For the text-containing cell, return its midpoint in [x, y] coordinate format. 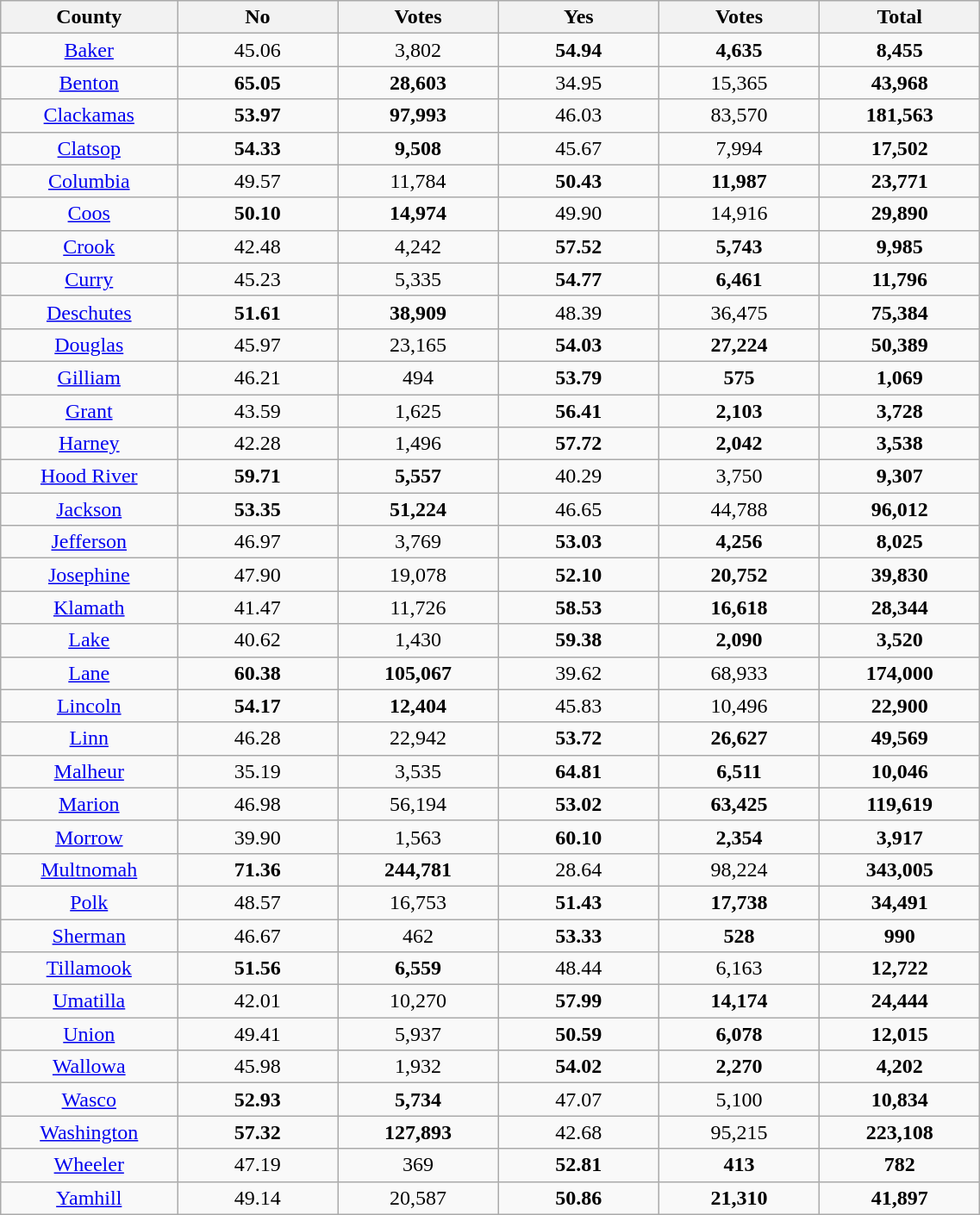
Linn [90, 738]
29,890 [900, 214]
181,563 [900, 115]
49.90 [578, 214]
51.43 [578, 902]
1,625 [418, 411]
494 [418, 377]
No [258, 17]
11,726 [418, 607]
50.43 [578, 181]
Tillamook [90, 969]
Malheur [90, 771]
4,635 [739, 50]
4,202 [900, 1067]
36,475 [739, 312]
17,502 [900, 148]
22,900 [900, 706]
60.38 [258, 673]
5,100 [739, 1100]
46.03 [578, 115]
2,103 [739, 411]
28.64 [578, 869]
39.90 [258, 837]
6,559 [418, 969]
1,932 [418, 1067]
127,893 [418, 1132]
43,968 [900, 83]
54.33 [258, 148]
5,734 [418, 1100]
56.41 [578, 411]
Columbia [90, 181]
19,078 [418, 575]
3,728 [900, 411]
57.99 [578, 1001]
6,078 [739, 1034]
42.01 [258, 1001]
Marion [90, 804]
8,025 [900, 542]
3,917 [900, 837]
96,012 [900, 509]
6,461 [739, 279]
Benton [90, 83]
3,538 [900, 444]
4,256 [739, 542]
Grant [90, 411]
49,569 [900, 738]
28,603 [418, 83]
43.59 [258, 411]
3,535 [418, 771]
42.28 [258, 444]
59.38 [578, 640]
54.94 [578, 50]
50,389 [900, 345]
45.97 [258, 345]
46.67 [258, 935]
Crook [90, 246]
Clatsop [90, 148]
County [90, 17]
75,384 [900, 312]
10,496 [739, 706]
1,563 [418, 837]
1,430 [418, 640]
34.95 [578, 83]
Union [90, 1034]
Douglas [90, 345]
26,627 [739, 738]
16,618 [739, 607]
3,750 [739, 477]
Lake [90, 640]
174,000 [900, 673]
Harney [90, 444]
98,224 [739, 869]
53.97 [258, 115]
6,511 [739, 771]
Curry [90, 279]
53.02 [578, 804]
119,619 [900, 804]
44,788 [739, 509]
Yamhill [90, 1198]
14,174 [739, 1001]
12,722 [900, 969]
2,042 [739, 444]
51,224 [418, 509]
48.57 [258, 902]
58.53 [578, 607]
Wallowa [90, 1067]
50.59 [578, 1034]
95,215 [739, 1132]
9,985 [900, 246]
23,771 [900, 181]
42.68 [578, 1132]
50.10 [258, 214]
68,933 [739, 673]
60.10 [578, 837]
Wasco [90, 1100]
41,897 [900, 1198]
48.39 [578, 312]
54.02 [578, 1067]
5,335 [418, 279]
Polk [90, 902]
11,987 [739, 181]
10,046 [900, 771]
990 [900, 935]
Washington [90, 1132]
42.48 [258, 246]
49.41 [258, 1034]
10,270 [418, 1001]
Hood River [90, 477]
Lincoln [90, 706]
Sherman [90, 935]
Deschutes [90, 312]
7,994 [739, 148]
39.62 [578, 673]
12,404 [418, 706]
57.52 [578, 246]
Multnomah [90, 869]
49.14 [258, 1198]
223,108 [900, 1132]
22,942 [418, 738]
54.77 [578, 279]
40.29 [578, 477]
Lane [90, 673]
45.23 [258, 279]
47.90 [258, 575]
45.98 [258, 1067]
16,753 [418, 902]
47.07 [578, 1100]
Coos [90, 214]
Baker [90, 50]
8,455 [900, 50]
12,015 [900, 1034]
52.81 [578, 1165]
369 [418, 1165]
21,310 [739, 1198]
Morrow [90, 837]
97,993 [418, 115]
14,916 [739, 214]
9,508 [418, 148]
71.36 [258, 869]
Wheeler [90, 1165]
Clackamas [90, 115]
6,163 [739, 969]
54.17 [258, 706]
Yes [578, 17]
45.06 [258, 50]
45.67 [578, 148]
105,067 [418, 673]
575 [739, 377]
45.83 [578, 706]
5,743 [739, 246]
27,224 [739, 345]
3,802 [418, 50]
35.19 [258, 771]
64.81 [578, 771]
46.21 [258, 377]
47.19 [258, 1165]
49.57 [258, 181]
65.05 [258, 83]
Jackson [90, 509]
53.35 [258, 509]
1,496 [418, 444]
23,165 [418, 345]
10,834 [900, 1100]
Umatilla [90, 1001]
59.71 [258, 477]
Klamath [90, 607]
83,570 [739, 115]
50.86 [578, 1198]
20,587 [418, 1198]
528 [739, 935]
28,344 [900, 607]
15,365 [739, 83]
3,520 [900, 640]
5,557 [418, 477]
413 [739, 1165]
20,752 [739, 575]
Gilliam [90, 377]
53.03 [578, 542]
1,069 [900, 377]
53.33 [578, 935]
46.97 [258, 542]
52.93 [258, 1100]
56,194 [418, 804]
343,005 [900, 869]
40.62 [258, 640]
46.65 [578, 509]
53.72 [578, 738]
48.44 [578, 969]
3,769 [418, 542]
46.28 [258, 738]
2,270 [739, 1067]
17,738 [739, 902]
Josephine [90, 575]
14,974 [418, 214]
2,090 [739, 640]
34,491 [900, 902]
41.47 [258, 607]
57.72 [578, 444]
46.98 [258, 804]
Jefferson [90, 542]
2,354 [739, 837]
38,909 [418, 312]
Total [900, 17]
63,425 [739, 804]
11,784 [418, 181]
53.79 [578, 377]
462 [418, 935]
782 [900, 1165]
57.32 [258, 1132]
54.03 [578, 345]
51.61 [258, 312]
4,242 [418, 246]
244,781 [418, 869]
51.56 [258, 969]
11,796 [900, 279]
52.10 [578, 575]
5,937 [418, 1034]
9,307 [900, 477]
39,830 [900, 575]
24,444 [900, 1001]
